Detect which cell encompasses the target text, then output its [x, y] center coordinate. 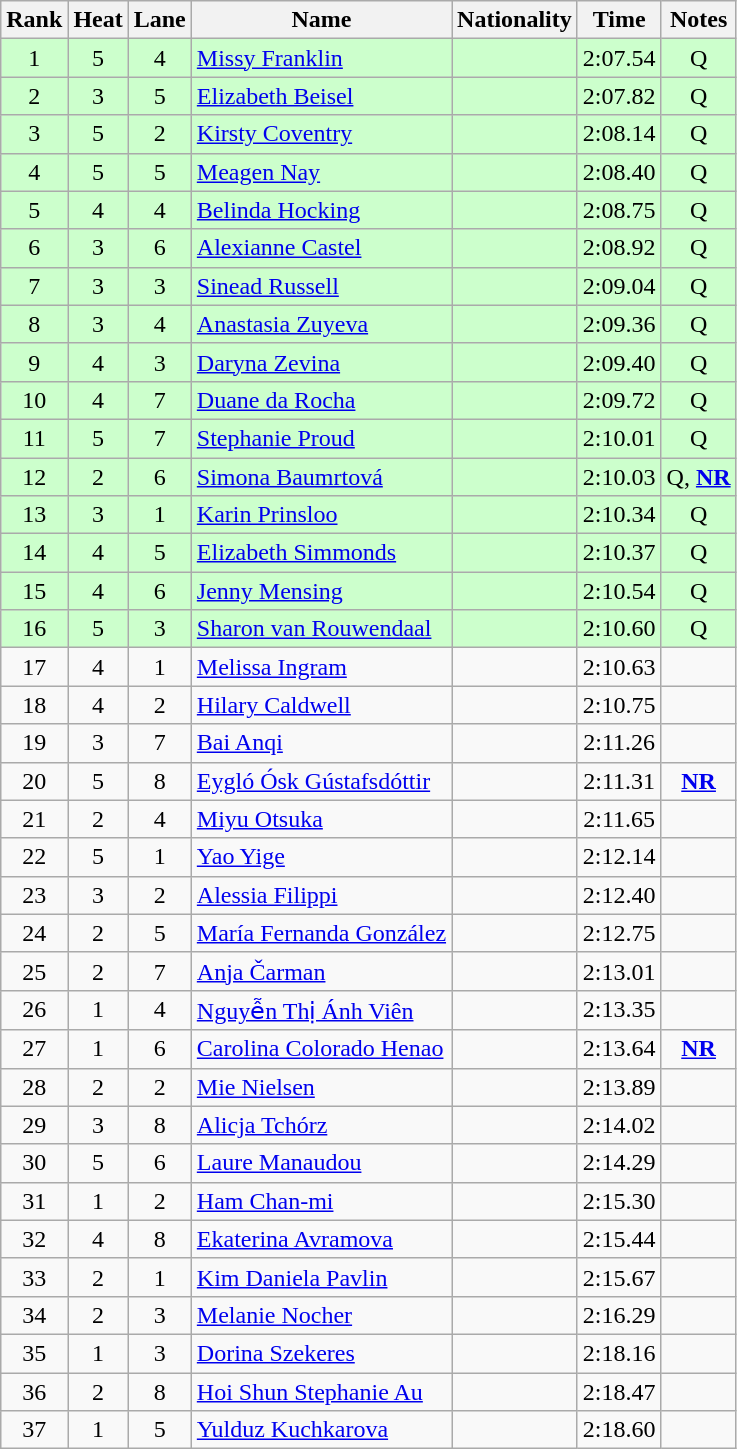
2:10.03 [619, 477]
Laure Manaudou [321, 1163]
2:10.37 [619, 553]
16 [34, 629]
Q, NR [698, 477]
2:07.54 [619, 58]
Eygló Ósk Gústafsdóttir [321, 781]
Carolina Colorado Henao [321, 1049]
María Fernanda González [321, 933]
Sharon van Rouwendaal [321, 629]
2:12.40 [619, 895]
12 [34, 477]
2:08.40 [619, 172]
2:11.65 [619, 819]
Anja Čarman [321, 971]
Name [321, 20]
29 [34, 1125]
2:15.30 [619, 1201]
18 [34, 705]
19 [34, 743]
2:14.29 [619, 1163]
17 [34, 667]
Hilary Caldwell [321, 705]
2:10.60 [619, 629]
2:11.26 [619, 743]
2:15.67 [619, 1277]
Mie Nielsen [321, 1087]
Meagen Nay [321, 172]
2:12.75 [619, 933]
Yao Yige [321, 857]
Bai Anqi [321, 743]
2:10.75 [619, 705]
2:09.36 [619, 324]
Belinda Hocking [321, 210]
24 [34, 933]
2:13.64 [619, 1049]
Duane da Rocha [321, 400]
Anastasia Zuyeva [321, 324]
25 [34, 971]
31 [34, 1201]
26 [34, 1010]
2:09.72 [619, 400]
37 [34, 1430]
Simona Baumrtová [321, 477]
Hoi Shun Stephanie Au [321, 1391]
2:08.14 [619, 134]
32 [34, 1239]
2:18.60 [619, 1430]
2:18.47 [619, 1391]
22 [34, 857]
Kirsty Coventry [321, 134]
Lane [160, 20]
Alicja Tchórz [321, 1125]
Daryna Zevina [321, 362]
2:14.02 [619, 1125]
Alessia Filippi [321, 895]
Melissa Ingram [321, 667]
2:08.75 [619, 210]
Elizabeth Simmonds [321, 553]
Yulduz Kuchkarova [321, 1430]
Rank [34, 20]
34 [34, 1315]
13 [34, 515]
Missy Franklin [321, 58]
Dorina Szekeres [321, 1353]
Alexianne Castel [321, 248]
Karin Prinsloo [321, 515]
2:10.54 [619, 591]
Stephanie Proud [321, 438]
2:12.14 [619, 857]
14 [34, 553]
35 [34, 1353]
Sinead Russell [321, 286]
2:10.34 [619, 515]
2:07.82 [619, 96]
Time [619, 20]
Nationality [515, 20]
2:10.01 [619, 438]
Jenny Mensing [321, 591]
2:15.44 [619, 1239]
2:13.89 [619, 1087]
2:11.31 [619, 781]
Notes [698, 20]
15 [34, 591]
33 [34, 1277]
2:08.92 [619, 248]
27 [34, 1049]
Ekaterina Avramova [321, 1239]
9 [34, 362]
Miyu Otsuka [321, 819]
10 [34, 400]
11 [34, 438]
2:13.35 [619, 1010]
Elizabeth Beisel [321, 96]
2:09.04 [619, 286]
28 [34, 1087]
36 [34, 1391]
2:10.63 [619, 667]
30 [34, 1163]
Kim Daniela Pavlin [321, 1277]
21 [34, 819]
Heat [98, 20]
23 [34, 895]
2:18.16 [619, 1353]
2:16.29 [619, 1315]
20 [34, 781]
2:13.01 [619, 971]
2:09.40 [619, 362]
Melanie Nocher [321, 1315]
Ham Chan-mi [321, 1201]
Nguyễn Thị Ánh Viên [321, 1010]
